Output the [X, Y] coordinate of the center of the cell containing the given text.  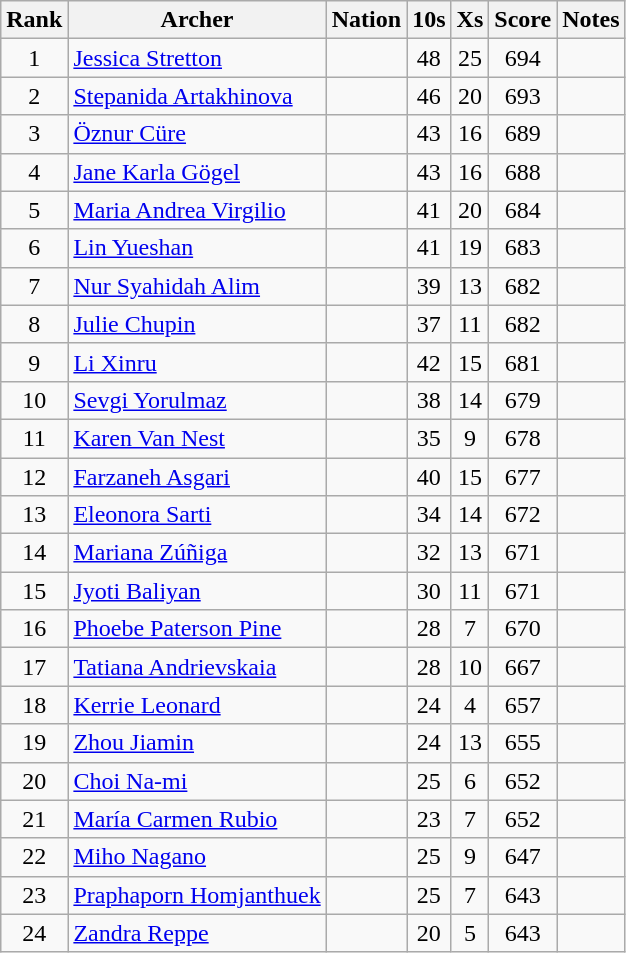
30 [429, 591]
Rank [34, 20]
34 [429, 515]
Archer [197, 20]
40 [429, 477]
670 [523, 629]
Öznur Cüre [197, 134]
677 [523, 477]
35 [429, 438]
Score [523, 20]
Nur Syahidah Alim [197, 286]
8 [34, 324]
Lin Yueshan [197, 248]
Jane Karla Gögel [197, 172]
10s [429, 20]
Julie Chupin [197, 324]
12 [34, 477]
Zandra Reppe [197, 933]
655 [523, 743]
Maria Andrea Virgilio [197, 210]
667 [523, 667]
48 [429, 58]
1 [34, 58]
683 [523, 248]
42 [429, 362]
Jessica Stretton [197, 58]
Karen Van Nest [197, 438]
46 [429, 96]
Eleonora Sarti [197, 515]
678 [523, 438]
Xs [470, 20]
647 [523, 857]
3 [34, 134]
María Carmen Rubio [197, 819]
21 [34, 819]
694 [523, 58]
Kerrie Leonard [197, 705]
Miho Nagano [197, 857]
Stepanida Artakhinova [197, 96]
Li Xinru [197, 362]
38 [429, 400]
Zhou Jiamin [197, 743]
Choi Na-mi [197, 781]
684 [523, 210]
657 [523, 705]
17 [34, 667]
Phoebe Paterson Pine [197, 629]
Farzaneh Asgari [197, 477]
689 [523, 134]
22 [34, 857]
672 [523, 515]
679 [523, 400]
Jyoti Baliyan [197, 591]
Mariana Zúñiga [197, 553]
Praphaporn Homjanthuek [197, 895]
37 [429, 324]
688 [523, 172]
Sevgi Yorulmaz [197, 400]
32 [429, 553]
681 [523, 362]
Tatiana Andrievskaia [197, 667]
18 [34, 705]
Nation [366, 20]
693 [523, 96]
2 [34, 96]
Notes [591, 20]
39 [429, 286]
